Extract the (x, y) coordinate from the center of the cell holding the provided text.  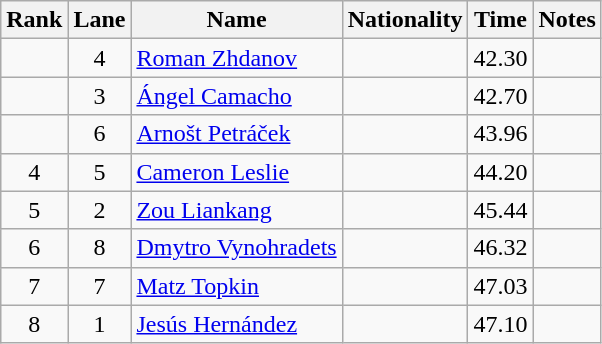
42.30 (500, 58)
Jesús Hernández (236, 324)
Nationality (405, 20)
45.44 (500, 210)
43.96 (500, 134)
3 (100, 96)
Roman Zhdanov (236, 58)
42.70 (500, 96)
47.10 (500, 324)
47.03 (500, 286)
Lane (100, 20)
2 (100, 210)
44.20 (500, 172)
Matz Topkin (236, 286)
Cameron Leslie (236, 172)
Notes (567, 20)
Ángel Camacho (236, 96)
Rank (34, 20)
Time (500, 20)
Zou Liankang (236, 210)
46.32 (500, 248)
Name (236, 20)
1 (100, 324)
Dmytro Vynohradets (236, 248)
Arnošt Petráček (236, 134)
